Locate the cell with the specified text and output its (x, y) center coordinate. 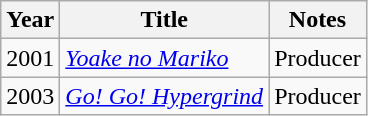
Year (30, 20)
Go! Go! Hypergrind (164, 96)
Title (164, 20)
2003 (30, 96)
Yoake no Mariko (164, 58)
2001 (30, 58)
Notes (318, 20)
